Identify which cell holds the provided text, then report its [x, y] central coordinate. 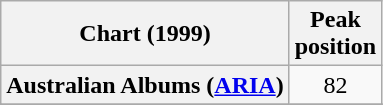
Peakposition [335, 34]
Australian Albums (ARIA) [145, 85]
82 [335, 85]
Chart (1999) [145, 34]
